Pinpoint the cell where the given text exists, returning its (x, y) midpoint coordinate. 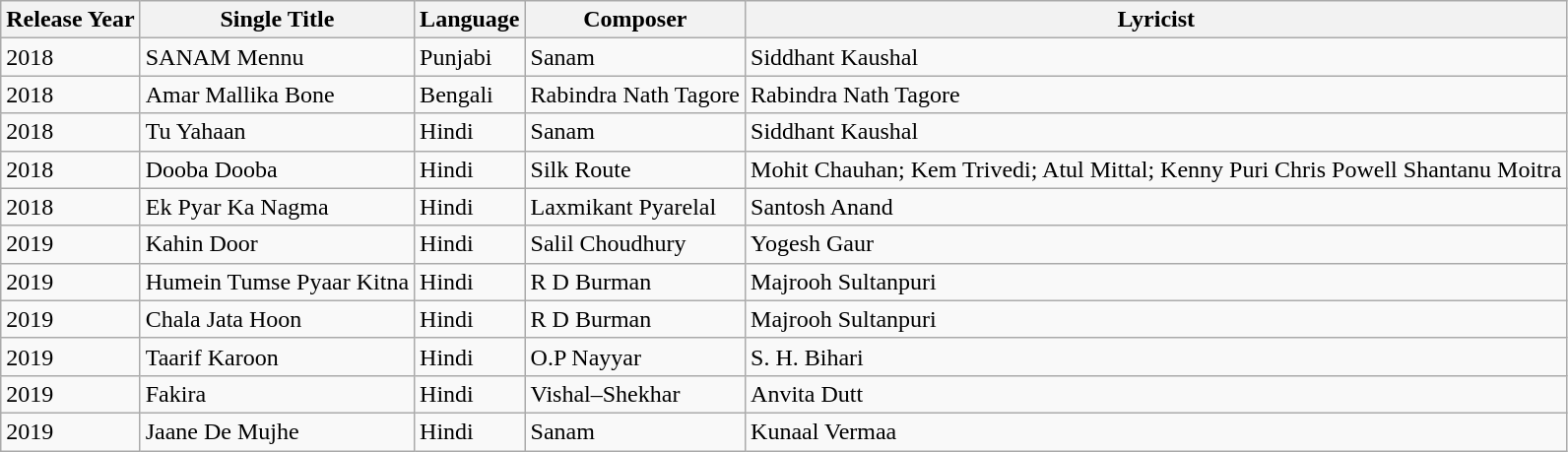
Composer (635, 20)
Release Year (71, 20)
Mohit Chauhan; Kem Trivedi; Atul Mittal; Kenny Puri Chris Powell Shantanu Moitra (1156, 169)
Santosh Anand (1156, 207)
Silk Route (635, 169)
O.P Nayyar (635, 356)
Humein Tumse Pyaar Kitna (277, 282)
Vishal–Shekhar (635, 394)
Yogesh Gaur (1156, 244)
Bengali (470, 95)
Jaane De Mujhe (277, 431)
Laxmikant Pyarelal (635, 207)
S. H. Bihari (1156, 356)
Lyricist (1156, 20)
Ek Pyar Ka Nagma (277, 207)
SANAM Mennu (277, 57)
Amar Mallika Bone (277, 95)
Salil Choudhury (635, 244)
Single Title (277, 20)
Chala Jata Hoon (277, 319)
Kunaal Vermaa (1156, 431)
Anvita Dutt (1156, 394)
Taarif Karoon (277, 356)
Fakira (277, 394)
Kahin Door (277, 244)
Tu Yahaan (277, 132)
Punjabi (470, 57)
Language (470, 20)
Dooba Dooba (277, 169)
